Return the (X, Y) coordinate for the center point of the cell that contains the specified text.  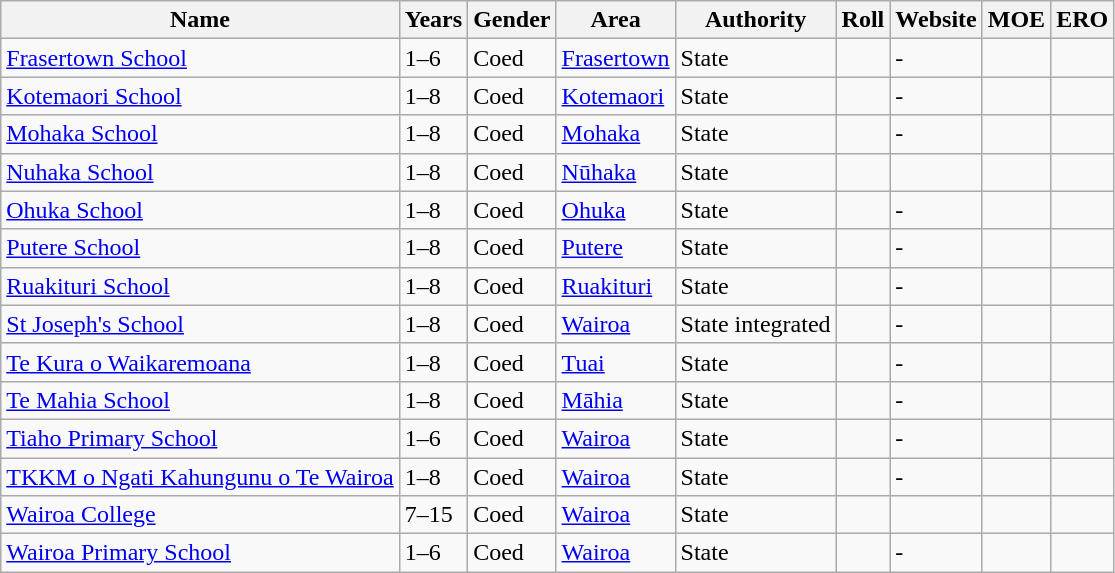
Kotemaori (616, 96)
Years (433, 20)
Mohaka School (200, 134)
Te Kura o Waikaremoana (200, 362)
St Joseph's School (200, 324)
Mohaka (616, 134)
Tuai (616, 362)
Ruakituri (616, 286)
Name (200, 20)
Nuhaka School (200, 172)
TKKM o Ngati Kahungunu o Te Wairoa (200, 477)
ERO (1082, 20)
Roll (863, 20)
7–15 (433, 515)
Frasertown School (200, 58)
Wairoa Primary School (200, 553)
Authority (756, 20)
Website (936, 20)
Wairoa College (200, 515)
Putere School (200, 248)
Ohuka (616, 210)
MOE (1016, 20)
Nūhaka (616, 172)
State integrated (756, 324)
Ruakituri School (200, 286)
Putere (616, 248)
Gender (512, 20)
Māhia (616, 400)
Tiaho Primary School (200, 438)
Frasertown (616, 58)
Kotemaori School (200, 96)
Area (616, 20)
Te Mahia School (200, 400)
Ohuka School (200, 210)
